Capture the cell that displays the provided text and extract its [X, Y] central coordinate. 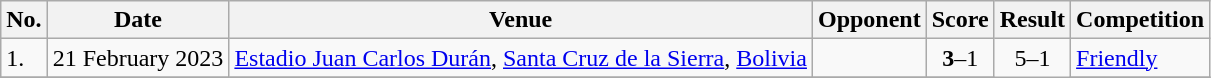
Venue [521, 20]
3–1 [960, 58]
Result [1032, 20]
Competition [1140, 20]
21 February 2023 [138, 58]
Date [138, 20]
5–1 [1032, 58]
Friendly [1140, 58]
Opponent [869, 20]
No. [24, 20]
Estadio Juan Carlos Durán, Santa Cruz de la Sierra, Bolivia [521, 58]
Score [960, 20]
1. [24, 58]
